Capture the cell that displays the provided text and extract its [x, y] central coordinate. 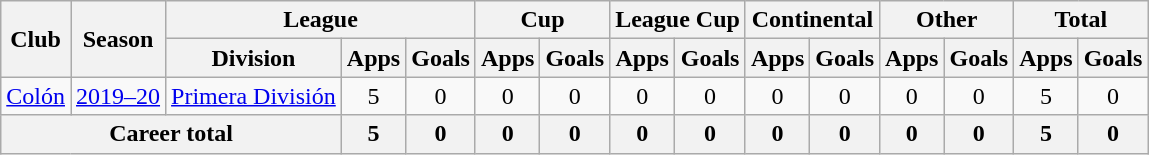
Career total [172, 134]
Colón [36, 96]
Season [118, 39]
Other [947, 20]
Cup [542, 20]
League Cup [678, 20]
Primera División [254, 96]
League [321, 20]
Division [254, 58]
Club [36, 39]
Continental [812, 20]
2019–20 [118, 96]
Total [1081, 20]
